Output the [X, Y] coordinate of the center of the cell containing the given text.  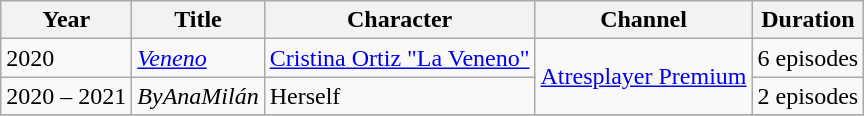
2020 [66, 58]
2020 – 2021 [66, 96]
6 episodes [808, 58]
2 episodes [808, 96]
Duration [808, 20]
Veneno [198, 58]
ByAnaMilán [198, 96]
Title [198, 20]
Herself [400, 96]
Character [400, 20]
Cristina Ortiz "La Veneno" [400, 58]
Year [66, 20]
Channel [644, 20]
Atresplayer Premium [644, 77]
